From the cell containing the given text, extract its center point as [x, y] coordinate. 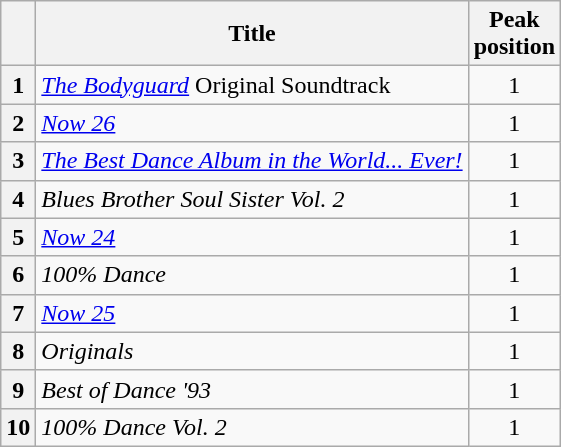
10 [18, 427]
4 [18, 199]
8 [18, 351]
6 [18, 275]
Peakposition [514, 34]
Now 24 [252, 237]
Best of Dance '93 [252, 389]
5 [18, 237]
Now 25 [252, 313]
2 [18, 123]
Now 26 [252, 123]
The Best Dance Album in the World... Ever! [252, 161]
Blues Brother Soul Sister Vol. 2 [252, 199]
The Bodyguard Original Soundtrack [252, 85]
7 [18, 313]
100% Dance [252, 275]
3 [18, 161]
Originals [252, 351]
Title [252, 34]
9 [18, 389]
100% Dance Vol. 2 [252, 427]
